Provide the (x, y) coordinate of the cell's center where the given text is located.  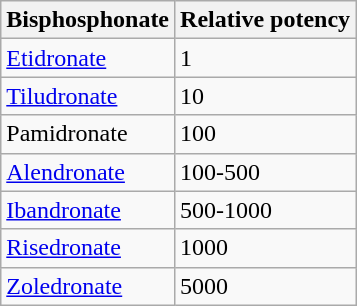
Ibandronate (88, 210)
Bisphosphonate (88, 20)
Relative potency (266, 20)
Risedronate (88, 248)
Etidronate (88, 58)
Pamidronate (88, 134)
Tiludronate (88, 96)
100 (266, 134)
Alendronate (88, 172)
5000 (266, 286)
1000 (266, 248)
Zoledronate (88, 286)
500-1000 (266, 210)
10 (266, 96)
100-500 (266, 172)
1 (266, 58)
